Return the (X, Y) coordinate for the center point of the cell that contains the specified text.  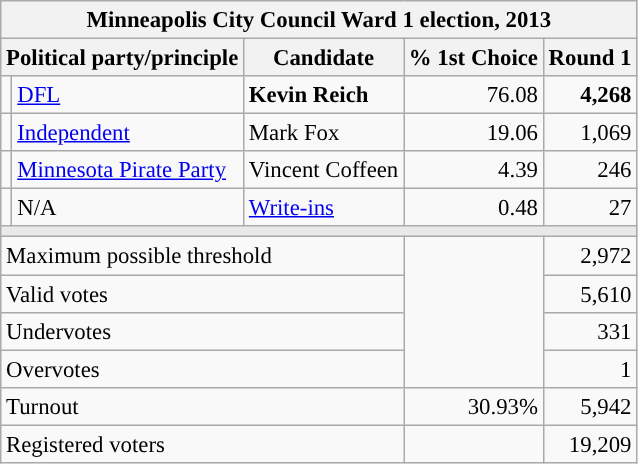
27 (590, 208)
76.08 (474, 95)
30.93% (474, 406)
Independent (128, 133)
1,069 (590, 133)
N/A (128, 208)
19,209 (590, 444)
Candidate (324, 58)
DFL (128, 95)
Vincent Coffeen (324, 170)
Valid votes (202, 294)
Minnesota Pirate Party (128, 170)
Mark Fox (324, 133)
0.48 (474, 208)
Write-ins (324, 208)
Turnout (202, 406)
Political party/principle (122, 58)
% 1st Choice (474, 58)
5,610 (590, 294)
246 (590, 170)
Registered voters (202, 444)
1 (590, 369)
2,972 (590, 256)
Maximum possible threshold (202, 256)
331 (590, 331)
19.06 (474, 133)
Undervotes (202, 331)
4.39 (474, 170)
4,268 (590, 95)
Minneapolis City Council Ward 1 election, 2013 (319, 20)
Kevin Reich (324, 95)
5,942 (590, 406)
Overvotes (202, 369)
Round 1 (590, 58)
